Scan for the cell matching the given text and deliver its [X, Y] coordinate at center. 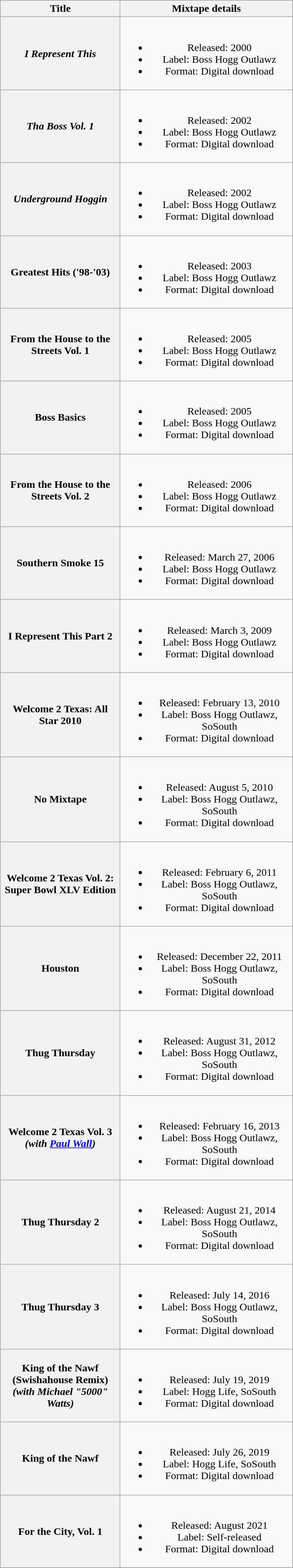
From the House to the Streets Vol. 2 [60, 490]
Released: February 13, 2010Label: Boss Hogg Outlawz, SoSouthFormat: Digital download [207, 714]
Mixtape details [207, 9]
Released: August 21, 2014Label: Boss Hogg Outlawz, SoSouthFormat: Digital download [207, 1222]
Thug Thursday [60, 1053]
Released: August 31, 2012Label: Boss Hogg Outlawz, SoSouthFormat: Digital download [207, 1053]
Boss Basics [60, 418]
Released: July 26, 2019Label: Hogg Life, SoSouthFormat: Digital download [207, 1459]
Houston [60, 969]
Greatest Hits ('98-'03) [60, 272]
Welcome 2 Texas: All Star 2010 [60, 714]
For the City, Vol. 1 [60, 1531]
King of the Nawf [60, 1459]
Released: August 5, 2010Label: Boss Hogg Outlawz, SoSouthFormat: Digital download [207, 799]
Welcome 2 Texas Vol. 3(with Paul Wall) [60, 1138]
I Represent This [60, 53]
Released: August 2021Label: Self-releasedFormat: Digital download [207, 1531]
Southern Smoke 15 [60, 563]
Underground Hoggin [60, 199]
From the House to the Streets Vol. 1 [60, 344]
Released: 2000Label: Boss Hogg OutlawzFormat: Digital download [207, 53]
Title [60, 9]
Released: March 3, 2009Label: Boss Hogg OutlawzFormat: Digital download [207, 636]
Released: July 14, 2016Label: Boss Hogg Outlawz, SoSouthFormat: Digital download [207, 1307]
Released: March 27, 2006Label: Boss Hogg OutlawzFormat: Digital download [207, 563]
Released: February 16, 2013Label: Boss Hogg Outlawz, SoSouthFormat: Digital download [207, 1138]
Thug Thursday 3 [60, 1307]
I Represent This Part 2 [60, 636]
No Mixtape [60, 799]
Released: 2006Label: Boss Hogg OutlawzFormat: Digital download [207, 490]
Released: 2003Label: Boss Hogg OutlawzFormat: Digital download [207, 272]
King of the Nawf (Swishahouse Remix)(with Michael "5000" Watts) [60, 1385]
Welcome 2 Texas Vol. 2: Super Bowl XLV Edition [60, 884]
Thug Thursday 2 [60, 1222]
Released: July 19, 2019Label: Hogg Life, SoSouthFormat: Digital download [207, 1385]
Released: December 22, 2011Label: Boss Hogg Outlawz, SoSouthFormat: Digital download [207, 969]
Released: February 6, 2011Label: Boss Hogg Outlawz, SoSouthFormat: Digital download [207, 884]
Tha Boss Vol. 1 [60, 126]
